Extract the (X, Y) coordinate from the center of the cell holding the provided text.  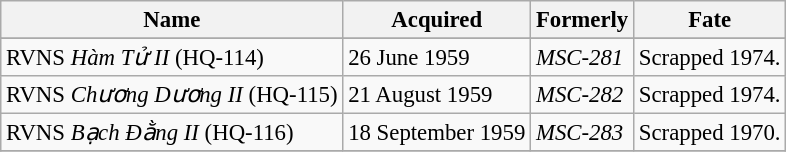
Fate (710, 20)
RVNS Hàm Tử II (HQ-114) (172, 58)
26 June 1959 (437, 58)
21 August 1959 (437, 95)
MSC-283 (582, 133)
Formerly (582, 20)
RVNS Bạch Đằng II (HQ-116) (172, 133)
18 September 1959 (437, 133)
MSC-282 (582, 95)
Scrapped 1970. (710, 133)
Name (172, 20)
MSC-281 (582, 58)
Acquired (437, 20)
RVNS Chương Dương II (HQ-115) (172, 95)
